Find where the given text appears and provide that cell's center as [X, Y] coordinate. 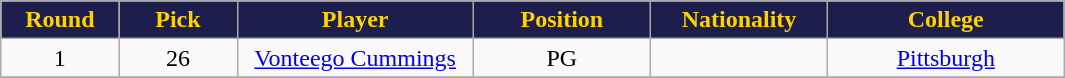
Vonteego Cummings [355, 58]
Player [355, 20]
Round [60, 20]
Pick [178, 20]
Pittsburgh [946, 58]
Nationality [738, 20]
26 [178, 58]
College [946, 20]
Position [562, 20]
PG [562, 58]
1 [60, 58]
